Search for the cell housing the specified text and yield its (x, y) center coordinate. 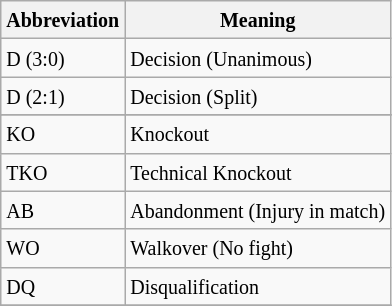
Knockout (258, 134)
DQ (63, 286)
Meaning (258, 20)
WO (63, 248)
Abandonment (Injury in match) (258, 210)
D (3:0) (63, 58)
Technical Knockout (258, 172)
Disqualification (258, 286)
Decision (Unanimous) (258, 58)
Abbreviation (63, 20)
KO (63, 134)
Walkover (No fight) (258, 248)
TKO (63, 172)
AB (63, 210)
D (2:1) (63, 96)
Decision (Split) (258, 96)
